Return the (X, Y) coordinate for the center point of the cell that contains the specified text.  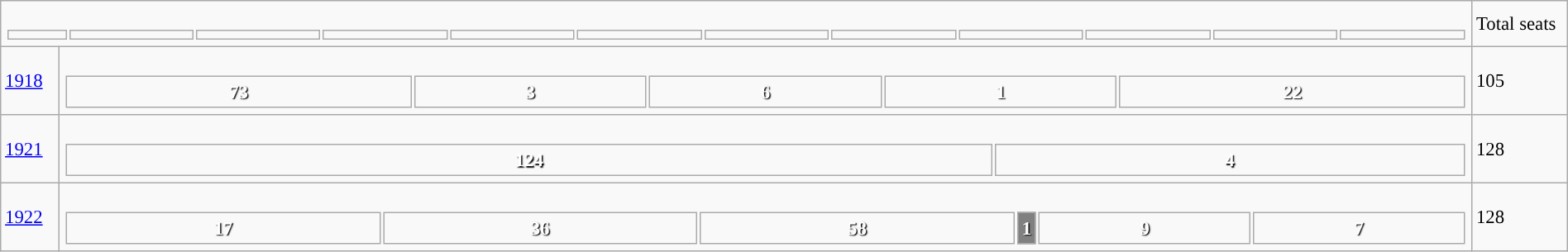
22 (1292, 91)
105 (1520, 81)
36 (540, 228)
124 4 (765, 149)
73 (239, 91)
Total seats (1520, 23)
6 (766, 91)
58 (857, 228)
124 (529, 160)
7 (1359, 228)
4 (1231, 160)
73 3 6 1 22 (765, 81)
1922 (30, 216)
17 36 58 1 9 7 (765, 216)
1918 (30, 81)
1921 (30, 149)
17 (223, 228)
9 (1145, 228)
3 (529, 91)
